Extract the [x, y] coordinate from the center of the cell holding the provided text.  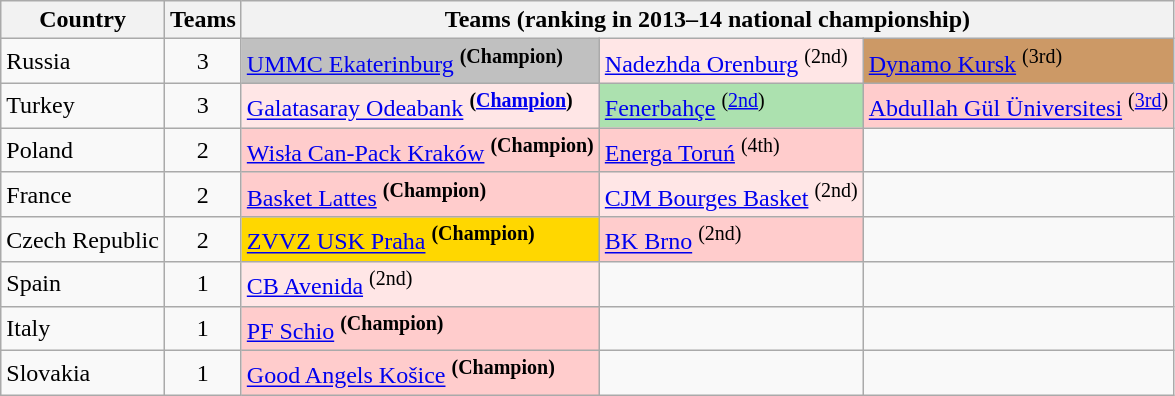
Russia [83, 62]
Country [83, 20]
Teams (ranking in 2013–14 national championship) [707, 20]
Energa Toruń (4th) [731, 150]
France [83, 194]
CB Avenida (2nd) [420, 284]
BK Brno (2nd) [731, 240]
Teams [202, 20]
Poland [83, 150]
Wisła Can-Pack Kraków (Champion) [420, 150]
Italy [83, 328]
Czech Republic [83, 240]
Galatasaray Odeabank (Champion) [420, 106]
CJM Bourges Basket (2nd) [731, 194]
Spain [83, 284]
Abdullah Gül Üniversitesi (3rd) [1018, 106]
Turkey [83, 106]
Dynamo Kursk (3rd) [1018, 62]
Good Angels Košice (Champion) [420, 374]
Slovakia [83, 374]
Nadezhda Orenburg (2nd) [731, 62]
Basket Lattes (Champion) [420, 194]
UMMC Ekaterinburg (Champion) [420, 62]
ZVVZ USK Praha (Champion) [420, 240]
PF Schio (Champion) [420, 328]
Fenerbahçe (2nd) [731, 106]
